Pinpoint the cell where the given text exists, returning its [x, y] midpoint coordinate. 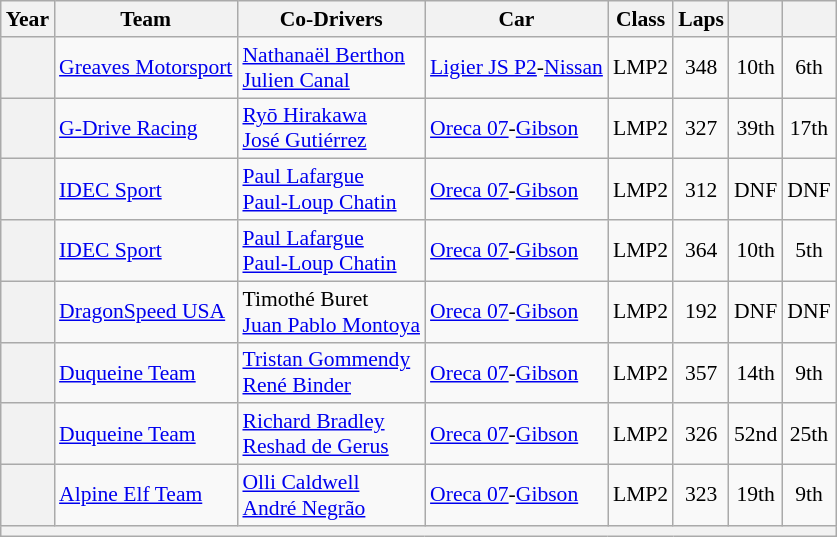
348 [701, 68]
364 [701, 250]
192 [701, 312]
312 [701, 190]
6th [808, 68]
357 [701, 372]
25th [808, 434]
Olli Caldwell André Negrão [331, 496]
Tristan Gommendy René Binder [331, 372]
14th [756, 372]
Team [146, 19]
323 [701, 496]
Ligier JS P2-Nissan [516, 68]
52nd [756, 434]
Laps [701, 19]
39th [756, 128]
G-Drive Racing [146, 128]
Greaves Motorsport [146, 68]
Timothé Buret Juan Pablo Montoya [331, 312]
Co-Drivers [331, 19]
19th [756, 496]
326 [701, 434]
Car [516, 19]
Year [28, 19]
DragonSpeed USA [146, 312]
Richard Bradley Reshad de Gerus [331, 434]
Nathanaël Berthon Julien Canal [331, 68]
Alpine Elf Team [146, 496]
327 [701, 128]
Ryō Hirakawa José Gutiérrez [331, 128]
5th [808, 250]
Class [640, 19]
17th [808, 128]
